Extract the [x, y] coordinate from the center of the cell holding the provided text.  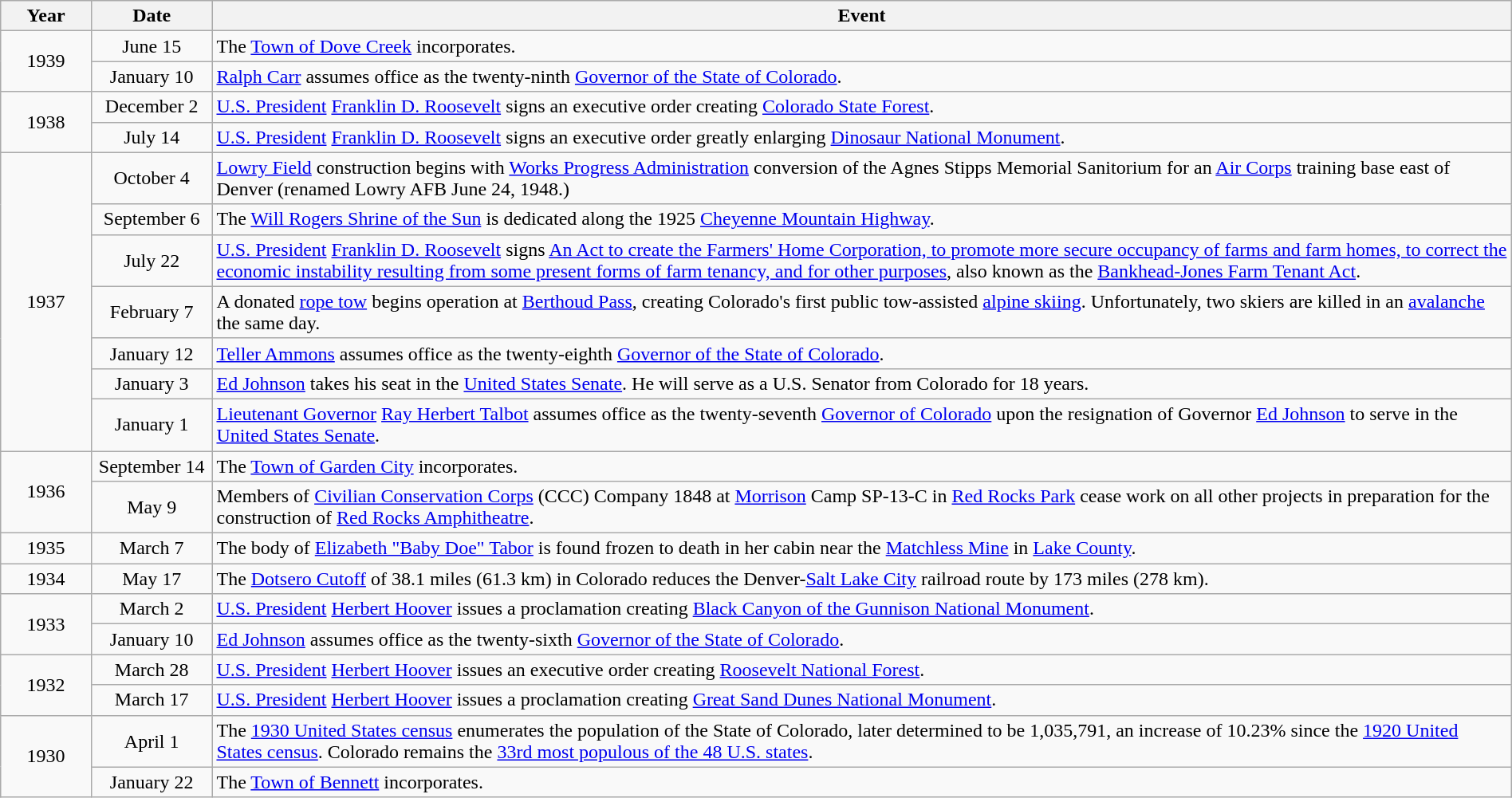
The Town of Dove Creek incorporates. [861, 46]
May 9 [152, 507]
February 7 [152, 313]
January 1 [152, 424]
March 28 [152, 670]
1934 [46, 579]
June 15 [152, 46]
U.S. President Herbert Hoover issues a proclamation creating Black Canyon of the Gunnison National Monument. [861, 609]
U.S. President Herbert Hoover issues a proclamation creating Great Sand Dunes National Monument. [861, 700]
1935 [46, 548]
Ed Johnson takes his seat in the United States Senate. He will serve as a U.S. Senator from Colorado for 18 years. [861, 383]
April 1 [152, 741]
Year [46, 16]
1937 [46, 301]
The Town of Garden City incorporates. [861, 466]
U.S. President Franklin D. Roosevelt signs an executive order creating Colorado State Forest. [861, 107]
Date [152, 16]
Ralph Carr assumes office as the twenty-ninth Governor of the State of Colorado. [861, 77]
January 12 [152, 353]
May 17 [152, 579]
The body of Elizabeth "Baby Doe" Tabor is found frozen to death in her cabin near the Matchless Mine in Lake County. [861, 548]
March 2 [152, 609]
U.S. President Franklin D. Roosevelt signs an executive order greatly enlarging Dinosaur National Monument. [861, 137]
1939 [46, 61]
July 22 [152, 260]
The Dotsero Cutoff of 38.1 miles (61.3 km) in Colorado reduces the Denver-Salt Lake City railroad route by 173 miles (278 km). [861, 579]
Event [861, 16]
The Will Rogers Shrine of the Sun is dedicated along the 1925 Cheyenne Mountain Highway. [861, 219]
U.S. President Herbert Hoover issues an executive order creating Roosevelt National Forest. [861, 670]
1930 [46, 756]
Ed Johnson assumes office as the twenty-sixth Governor of the State of Colorado. [861, 639]
1936 [46, 493]
1933 [46, 624]
September 14 [152, 466]
March 7 [152, 548]
October 4 [152, 179]
January 22 [152, 782]
July 14 [152, 137]
1932 [46, 685]
December 2 [152, 107]
September 6 [152, 219]
The Town of Bennett incorporates. [861, 782]
1938 [46, 122]
January 3 [152, 383]
March 17 [152, 700]
Teller Ammons assumes office as the twenty-eighth Governor of the State of Colorado. [861, 353]
